Capture the cell that displays the provided text and extract its (x, y) central coordinate. 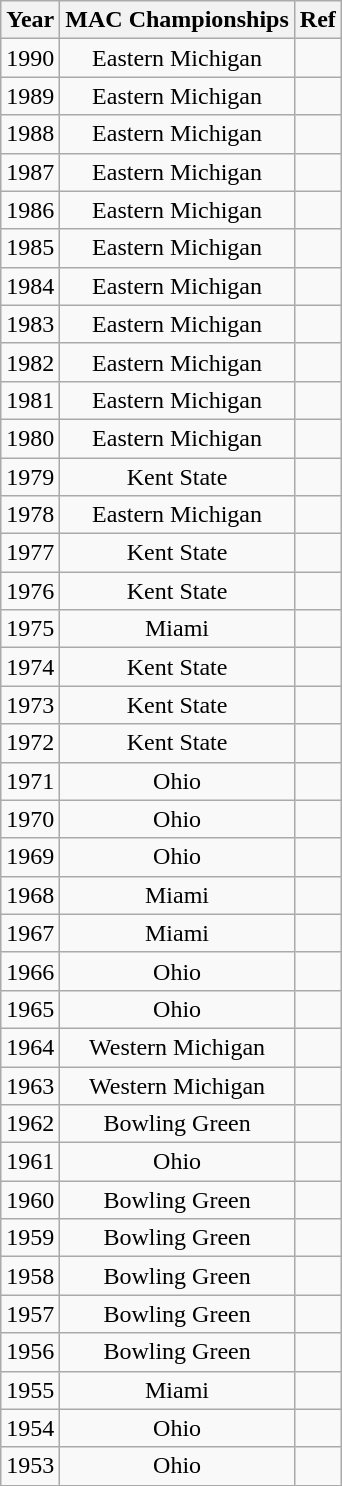
Ref (318, 20)
1983 (30, 324)
1987 (30, 172)
1985 (30, 248)
1973 (30, 705)
1971 (30, 781)
1986 (30, 210)
1967 (30, 933)
1990 (30, 58)
1969 (30, 857)
1957 (30, 1314)
1956 (30, 1352)
Year (30, 20)
1984 (30, 286)
1961 (30, 1162)
1965 (30, 1009)
1979 (30, 477)
1958 (30, 1276)
1960 (30, 1200)
1974 (30, 667)
1970 (30, 819)
1968 (30, 895)
MAC Championships (177, 20)
1981 (30, 400)
1972 (30, 743)
1975 (30, 629)
1953 (30, 1466)
1959 (30, 1238)
1963 (30, 1085)
1988 (30, 134)
1966 (30, 971)
1976 (30, 591)
1980 (30, 438)
1964 (30, 1047)
1982 (30, 362)
1955 (30, 1390)
1962 (30, 1124)
1977 (30, 553)
1989 (30, 96)
1954 (30, 1428)
1978 (30, 515)
